Return (x, y) of the center of cell containing provided text 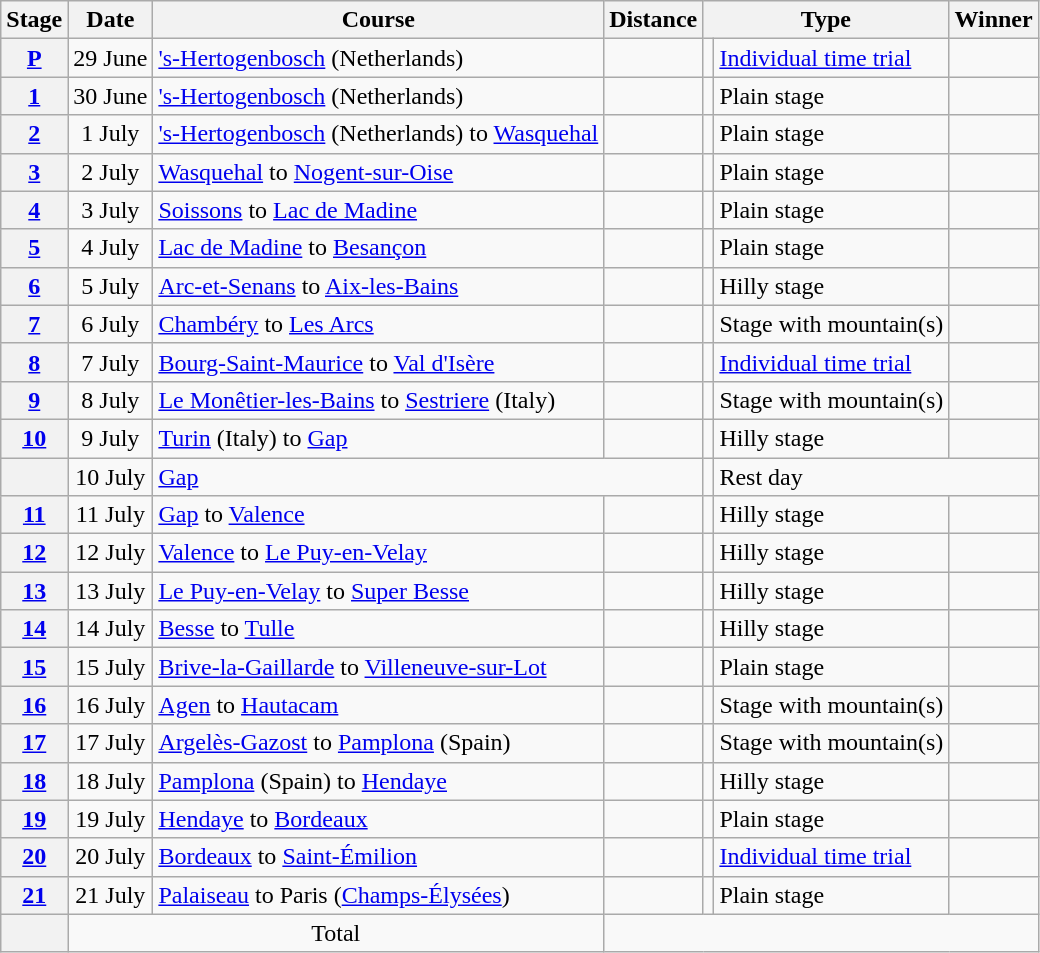
Agen to Hautacam (378, 705)
Rest day (876, 477)
12 July (110, 553)
14 July (110, 629)
2 July (110, 172)
18 July (110, 781)
2 (34, 134)
Hendaye to Bordeaux (378, 819)
Besse to Tulle (378, 629)
16 July (110, 705)
10 (34, 438)
30 June (110, 96)
6 July (110, 324)
Le Monêtier-les-Bains to Sestriere (Italy) (378, 400)
1 July (110, 134)
Type (826, 20)
Pamplona (Spain) to Hendaye (378, 781)
16 (34, 705)
7 July (110, 362)
17 (34, 743)
7 (34, 324)
Palaiseau to Paris (Champs-Élysées) (378, 895)
15 (34, 667)
Bordeaux to Saint-Émilion (378, 857)
Gap (428, 477)
Le Puy-en-Velay to Super Besse (378, 591)
Date (110, 20)
5 (34, 248)
Bourg-Saint-Maurice to Val d'Isère (378, 362)
Distance (654, 20)
Wasquehal to Nogent-sur-Oise (378, 172)
Stage (34, 20)
Chambéry to Les Arcs (378, 324)
29 June (110, 58)
3 July (110, 210)
18 (34, 781)
Arc-et-Senans to Aix-les-Bains (378, 286)
9 July (110, 438)
12 (34, 553)
3 (34, 172)
4 (34, 210)
20 (34, 857)
9 (34, 400)
21 (34, 895)
11 July (110, 515)
Brive-la-Gaillarde to Villeneuve-sur-Lot (378, 667)
Lac de Madine to Besançon (378, 248)
14 (34, 629)
11 (34, 515)
Winner (994, 20)
6 (34, 286)
21 July (110, 895)
19 (34, 819)
Valence to Le Puy-en-Velay (378, 553)
5 July (110, 286)
4 July (110, 248)
P (34, 58)
20 July (110, 857)
19 July (110, 819)
13 (34, 591)
Turin (Italy) to Gap (378, 438)
Argelès-Gazost to Pamplona (Spain) (378, 743)
1 (34, 96)
17 July (110, 743)
15 July (110, 667)
Soissons to Lac de Madine (378, 210)
Total (336, 933)
Gap to Valence (378, 515)
13 July (110, 591)
8 July (110, 400)
8 (34, 362)
's-Hertogenbosch (Netherlands) to Wasquehal (378, 134)
Course (378, 20)
10 July (110, 477)
